Output the [X, Y] coordinate of the center of the cell containing the given text.  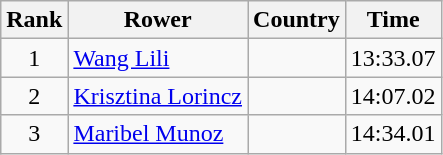
Time [393, 20]
3 [34, 134]
Rank [34, 20]
Krisztina Lorincz [158, 96]
2 [34, 96]
Country [297, 20]
Wang Lili [158, 58]
14:34.01 [393, 134]
13:33.07 [393, 58]
Rower [158, 20]
14:07.02 [393, 96]
1 [34, 58]
Maribel Munoz [158, 134]
